From the cell containing the given text, extract its center point as (X, Y) coordinate. 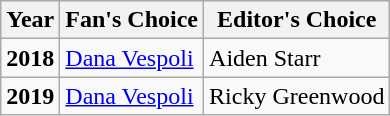
Aiden Starr (297, 58)
2019 (30, 96)
Ricky Greenwood (297, 96)
Fan's Choice (132, 20)
Year (30, 20)
2018 (30, 58)
Editor's Choice (297, 20)
